Detect which cell encompasses the target text, then output its [x, y] center coordinate. 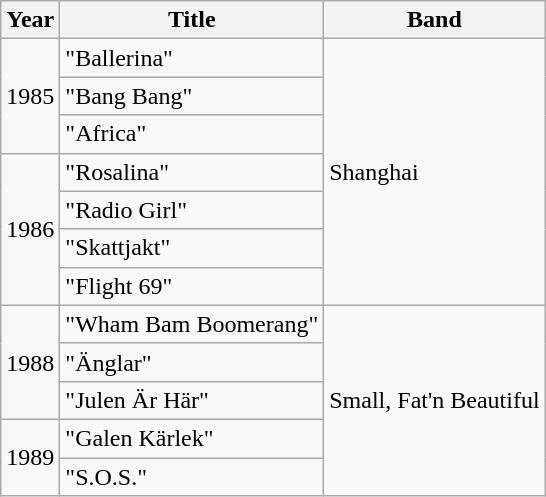
"S.O.S." [192, 477]
"Skattjakt" [192, 248]
"Rosalina" [192, 172]
1985 [30, 96]
"Africa" [192, 134]
"Wham Bam Boomerang" [192, 324]
"Flight 69" [192, 286]
1986 [30, 229]
"Radio Girl" [192, 210]
Small, Fat'n Beautiful [434, 400]
Band [434, 20]
"Galen Kärlek" [192, 438]
1988 [30, 362]
Year [30, 20]
"Bang Bang" [192, 96]
1989 [30, 457]
"Julen Är Här" [192, 400]
Shanghai [434, 172]
"Ballerina" [192, 58]
Title [192, 20]
"Änglar" [192, 362]
